Output the (X, Y) coordinate of the center of the cell containing the given text.  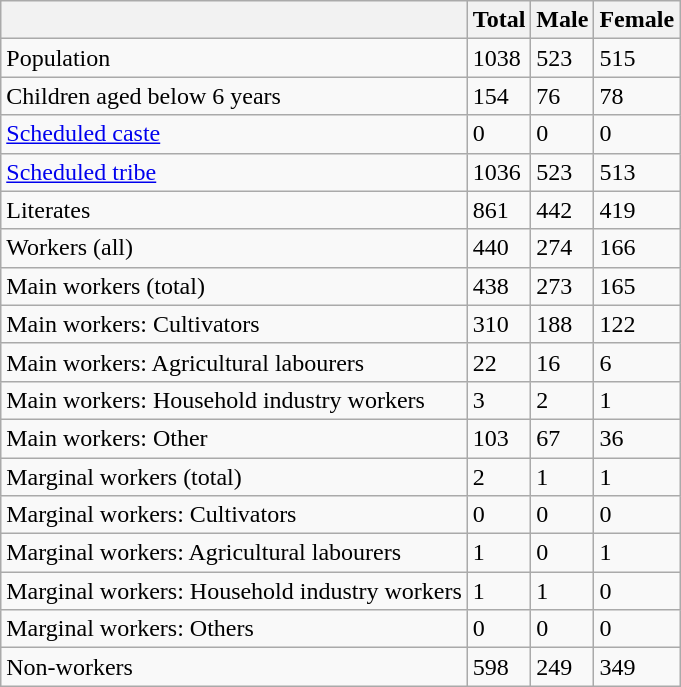
Marginal workers (total) (234, 477)
Scheduled caste (234, 134)
76 (562, 96)
Main workers: Agricultural labourers (234, 362)
165 (637, 286)
67 (562, 438)
188 (562, 324)
440 (499, 248)
Children aged below 6 years (234, 96)
166 (637, 248)
Marginal workers: Cultivators (234, 515)
274 (562, 248)
122 (637, 324)
16 (562, 362)
Main workers: Cultivators (234, 324)
Marginal workers: Others (234, 629)
Main workers: Household industry workers (234, 400)
515 (637, 58)
Literates (234, 210)
3 (499, 400)
22 (499, 362)
249 (562, 667)
598 (499, 667)
438 (499, 286)
273 (562, 286)
Female (637, 20)
Scheduled tribe (234, 172)
Main workers: Other (234, 438)
Population (234, 58)
419 (637, 210)
Marginal workers: Agricultural labourers (234, 553)
442 (562, 210)
103 (499, 438)
Male (562, 20)
1038 (499, 58)
Marginal workers: Household industry workers (234, 591)
861 (499, 210)
78 (637, 96)
Workers (all) (234, 248)
349 (637, 667)
36 (637, 438)
1036 (499, 172)
513 (637, 172)
6 (637, 362)
154 (499, 96)
Non-workers (234, 667)
Main workers (total) (234, 286)
310 (499, 324)
Total (499, 20)
